Find where the given text appears and provide that cell's center as (X, Y) coordinate. 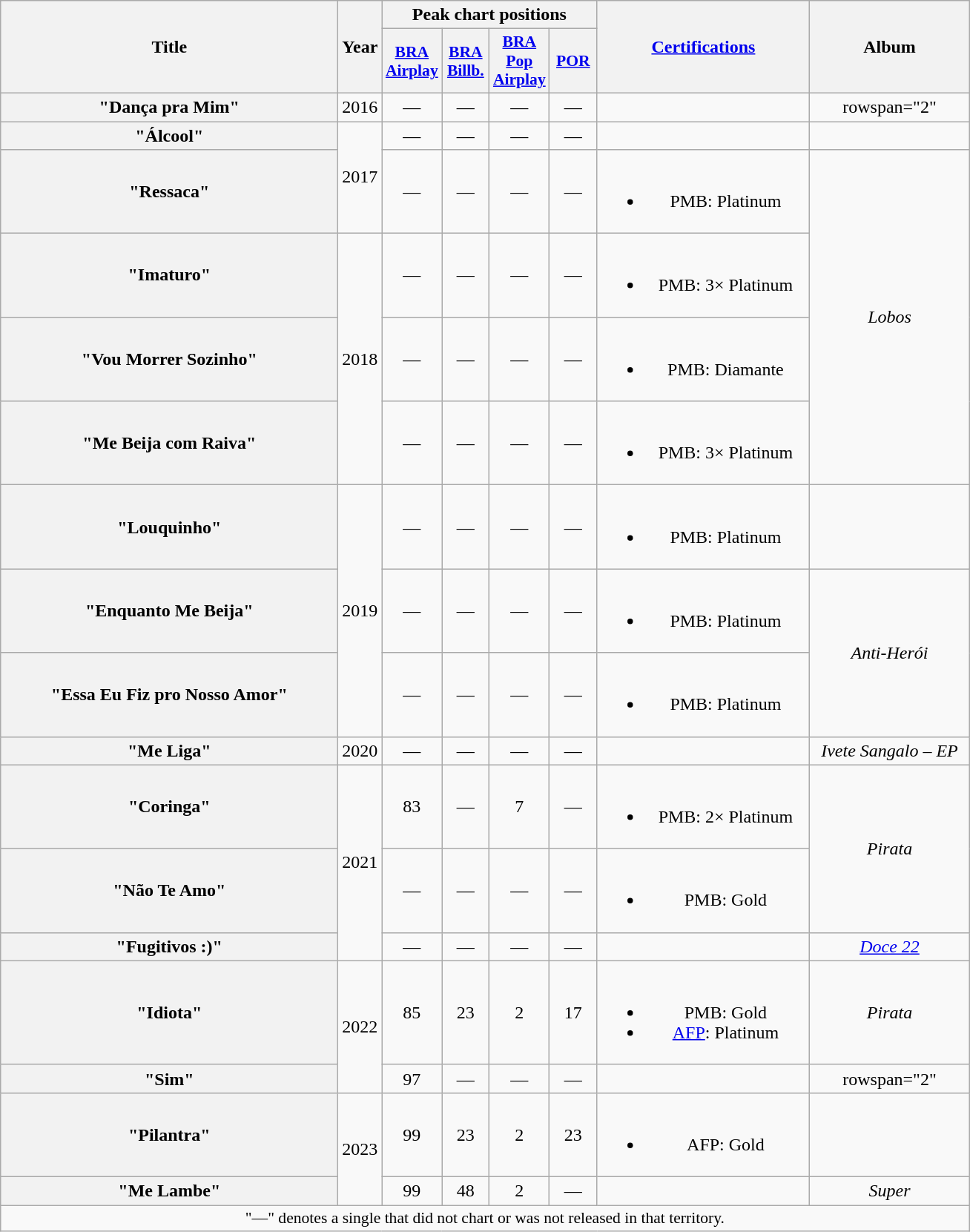
Year (360, 47)
85 (412, 1012)
2019 (360, 611)
"Essa Eu Fiz pro Nosso Amor" (169, 694)
2020 (360, 751)
PMB: GoldAFP: Platinum (703, 1012)
"Coringa" (169, 807)
"Me Lambe" (169, 1190)
AFP: Gold (703, 1135)
Peak chart positions (489, 15)
Certifications (703, 47)
7 (519, 807)
2016 (360, 107)
BRABillb. (466, 61)
83 (412, 807)
PMB: Gold (703, 890)
"Álcool" (169, 136)
BRAAirplay (412, 61)
"Enquanto Me Beija" (169, 611)
Anti-Herói (890, 653)
2022 (360, 1027)
"Me Liga" (169, 751)
"Fugitivos :)" (169, 946)
"Vou Morrer Sozinho" (169, 359)
"Idiota" (169, 1012)
"Me Beija com Raiva" (169, 444)
2018 (360, 359)
"Imaturo" (169, 276)
"Dança pra Mim" (169, 107)
POR (573, 61)
"Pilantra" (169, 1135)
2023 (360, 1148)
PMB: Diamante (703, 359)
BRAPopAirplay (519, 61)
"Louquinho" (169, 527)
2021 (360, 863)
97 (412, 1078)
Doce 22 (890, 946)
Ivete Sangalo – EP (890, 751)
"Sim" (169, 1078)
"Ressaca" (169, 191)
48 (466, 1190)
Title (169, 47)
Album (890, 47)
2017 (360, 178)
Super (890, 1190)
"—" denotes a single that did not chart or was not released in that territory. (485, 1218)
17 (573, 1012)
PMB: 2× Platinum (703, 807)
Lobos (890, 317)
"Não Te Amo" (169, 890)
